Return [x, y] of the center of cell containing provided text 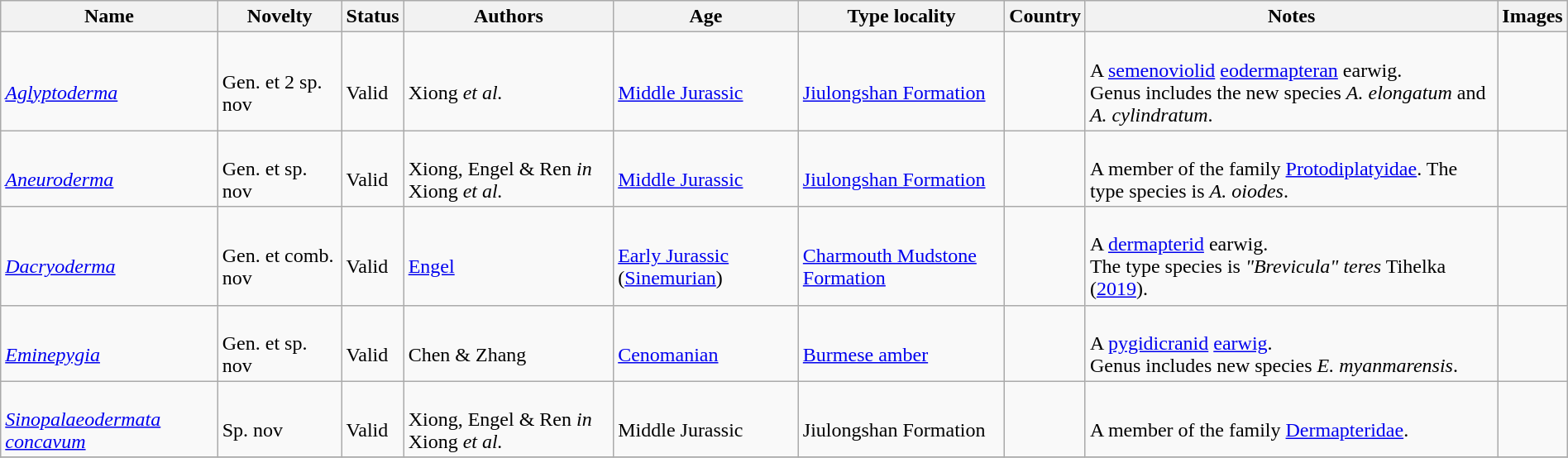
Name [109, 17]
Novelty [280, 17]
Authors [509, 17]
A pygidicranid earwig. Genus includes new species E. myanmarensis. [1291, 343]
Aneuroderma [109, 169]
A member of the family Protodiplatyidae. The type species is A. oiodes. [1291, 169]
Sp. nov [280, 419]
Charmouth Mudstone Formation [901, 256]
Status [372, 17]
Gen. et comb. nov [280, 256]
A member of the family Dermapteridae. [1291, 419]
Cenomanian [706, 343]
Images [1532, 17]
Dacryoderma [109, 256]
Chen & Zhang [509, 343]
Notes [1291, 17]
Early Jurassic (Sinemurian) [706, 256]
A semenoviolid eodermapteran earwig. Genus includes the new species A. elongatum and A. cylindratum. [1291, 81]
Burmese amber [901, 343]
Xiong et al. [509, 81]
Sinopalaeodermata concavum [109, 419]
Aglyptoderma [109, 81]
Eminepygia [109, 343]
A dermapterid earwig.The type species is "Brevicula" teres Tihelka (2019). [1291, 256]
Type locality [901, 17]
Age [706, 17]
Country [1045, 17]
Engel [509, 256]
Gen. et 2 sp. nov [280, 81]
